Pinpoint the cell where the given text exists, returning its (x, y) midpoint coordinate. 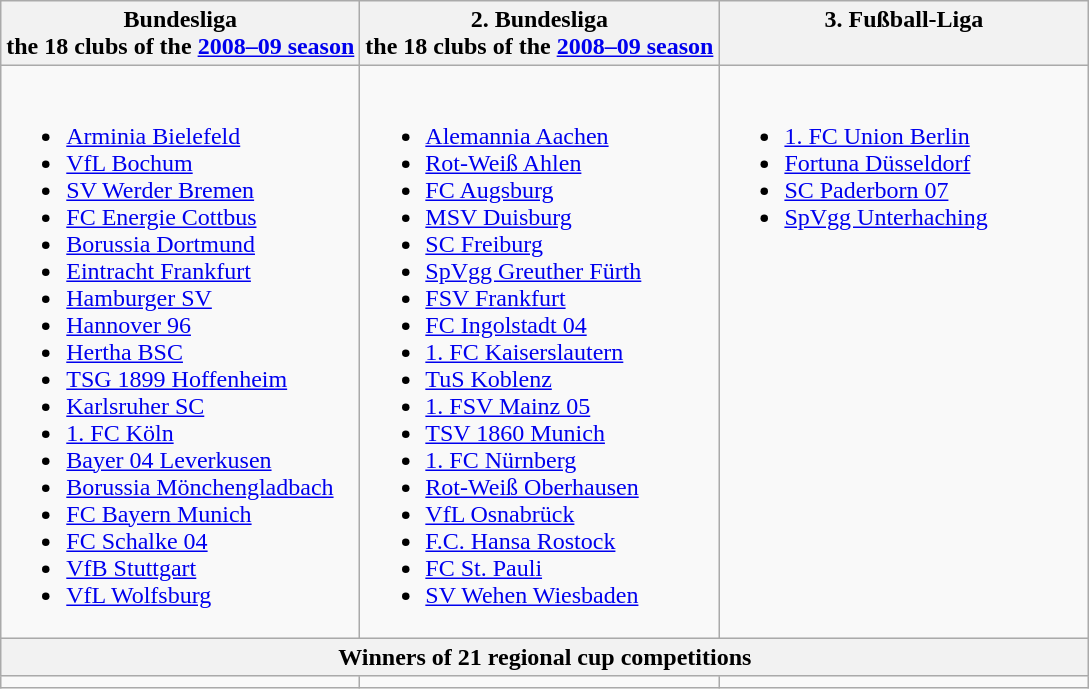
Winners of 21 regional cup competitions (545, 657)
3. Fußball-Liga (904, 34)
1. FC Union BerlinFortuna DüsseldorfSC Paderborn 07SpVgg Unterhaching (904, 352)
2. Bundesligathe 18 clubs of the 2008–09 season (540, 34)
Bundesligathe 18 clubs of the 2008–09 season (180, 34)
